Return (X, Y) of the center of cell containing provided text 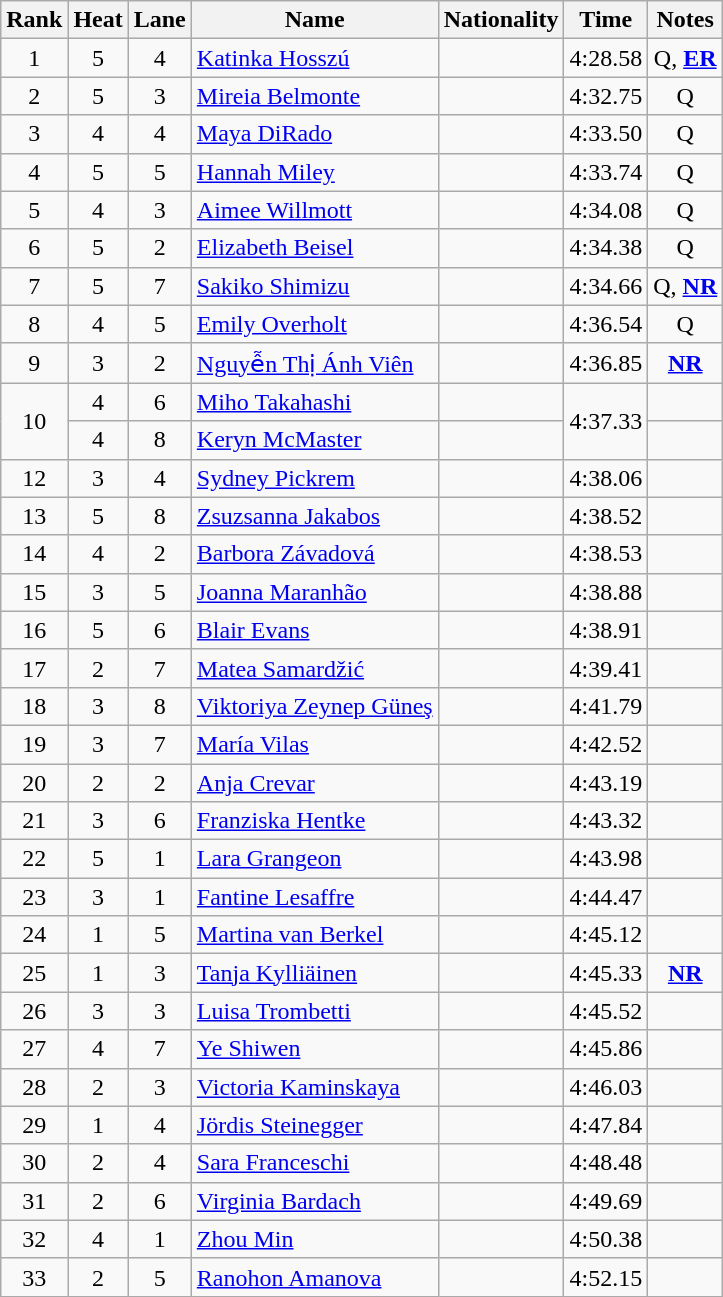
Fantine Lesaffre (314, 897)
4:38.53 (606, 554)
Lane (160, 20)
4:43.32 (606, 821)
4:42.52 (606, 744)
Luisa Trombetti (314, 1011)
4:38.52 (606, 516)
Ranohon Amanova (314, 1277)
Mireia Belmonte (314, 96)
Heat (98, 20)
Elizabeth Beisel (314, 248)
4:34.38 (606, 248)
4:44.47 (606, 897)
Sydney Pickrem (314, 478)
Keryn McMaster (314, 440)
Tanja Kylliäinen (314, 973)
Lara Grangeon (314, 859)
4:49.69 (606, 1201)
33 (34, 1277)
27 (34, 1049)
Miho Takahashi (314, 402)
4:38.88 (606, 592)
20 (34, 783)
Ye Shiwen (314, 1049)
22 (34, 859)
9 (34, 363)
4:46.03 (606, 1087)
Matea Samardžić (314, 668)
Victoria Kaminskaya (314, 1087)
4:32.75 (606, 96)
4:36.54 (606, 324)
Anja Crevar (314, 783)
4:33.50 (606, 134)
Franziska Hentke (314, 821)
4:45.33 (606, 973)
Viktoriya Zeynep Güneş (314, 706)
12 (34, 478)
Zhou Min (314, 1239)
23 (34, 897)
Katinka Hosszú (314, 58)
Nationality (501, 20)
21 (34, 821)
4:45.52 (606, 1011)
Maya DiRado (314, 134)
10 (34, 421)
4:36.85 (606, 363)
María Vilas (314, 744)
4:41.79 (606, 706)
Barbora Závadová (314, 554)
28 (34, 1087)
32 (34, 1239)
4:28.58 (606, 58)
4:39.41 (606, 668)
24 (34, 935)
4:52.15 (606, 1277)
Sakiko Shimizu (314, 286)
Blair Evans (314, 630)
Hannah Miley (314, 172)
30 (34, 1163)
Time (606, 20)
Virginia Bardach (314, 1201)
4:37.33 (606, 421)
29 (34, 1125)
14 (34, 554)
4:33.74 (606, 172)
4:45.12 (606, 935)
Emily Overholt (314, 324)
Martina van Berkel (314, 935)
4:45.86 (606, 1049)
4:43.98 (606, 859)
Sara Franceschi (314, 1163)
4:47.84 (606, 1125)
Notes (686, 20)
4:38.06 (606, 478)
Q, NR (686, 286)
4:34.66 (606, 286)
4:50.38 (606, 1239)
17 (34, 668)
18 (34, 706)
19 (34, 744)
Jördis Steinegger (314, 1125)
Joanna Maranhão (314, 592)
16 (34, 630)
25 (34, 973)
Zsuzsanna Jakabos (314, 516)
26 (34, 1011)
4:38.91 (606, 630)
Rank (34, 20)
13 (34, 516)
Q, ER (686, 58)
15 (34, 592)
4:43.19 (606, 783)
31 (34, 1201)
Aimee Willmott (314, 210)
4:34.08 (606, 210)
4:48.48 (606, 1163)
Name (314, 20)
Nguyễn Thị Ánh Viên (314, 363)
